Detect which cell encompasses the target text, then output its (X, Y) center coordinate. 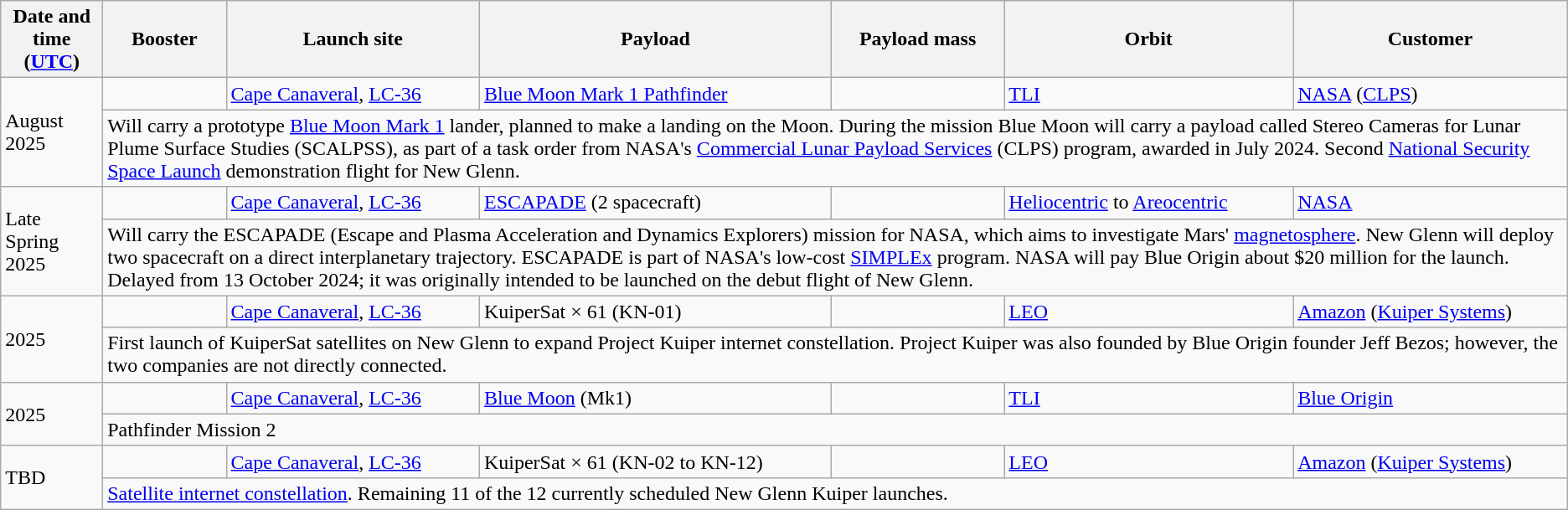
Blue Moon Mark 1 Pathfinder (655, 94)
TBD (52, 477)
Blue Moon (Mk1) (655, 398)
Payload (655, 39)
August 2025 (52, 132)
Late Spring 2025 (52, 241)
Payload mass (917, 39)
Customer (1431, 39)
ESCAPADE (2 spacecraft) (655, 203)
KuiperSat × 61 (KN-02 to KN-12) (655, 461)
KuiperSat × 61 (KN-01) (655, 312)
Blue Origin (1431, 398)
Pathfinder Mission 2 (836, 430)
Launch site (353, 39)
NASA (CLPS) (1431, 94)
Booster (164, 39)
Date and time (UTC) (52, 39)
NASA (1431, 203)
Satellite internet constellation. Remaining 11 of the 12 currently scheduled New Glenn Kuiper launches. (836, 493)
Orbit (1149, 39)
Heliocentric to Areocentric (1149, 203)
